Return the [X, Y] coordinate for the center point of the cell that contains the specified text.  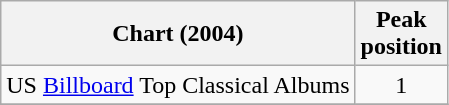
Chart (2004) [178, 34]
1 [401, 85]
Peakposition [401, 34]
US Billboard Top Classical Albums [178, 85]
